Pinpoint the cell where the given text exists, returning its (x, y) midpoint coordinate. 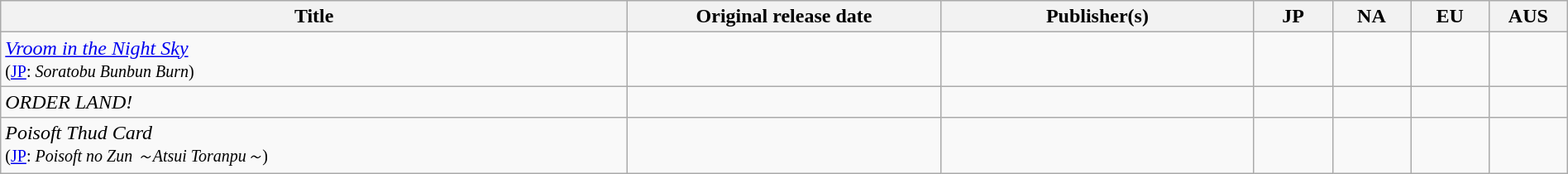
Vroom in the Night Sky(JP: Soratobu Bunbun Burn) (314, 60)
NA (1371, 17)
ORDER LAND! (314, 102)
AUS (1528, 17)
Title (314, 17)
Poisoft Thud Card(JP: Poisoft no Zun ～Atsui Toranpu～) (314, 146)
Publisher(s) (1097, 17)
EU (1451, 17)
Original release date (784, 17)
JP (1293, 17)
